Detect which cell encompasses the target text, then output its (x, y) center coordinate. 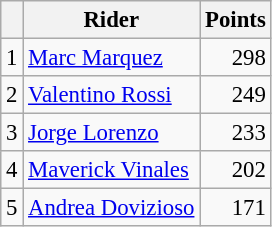
Rider (112, 20)
171 (236, 208)
Points (236, 20)
Valentino Rossi (112, 95)
233 (236, 133)
2 (12, 95)
Andrea Dovizioso (112, 208)
5 (12, 208)
4 (12, 170)
Maverick Vinales (112, 170)
202 (236, 170)
249 (236, 95)
298 (236, 58)
Jorge Lorenzo (112, 133)
Marc Marquez (112, 58)
3 (12, 133)
1 (12, 58)
